Detect which cell encompasses the target text, then output its [x, y] center coordinate. 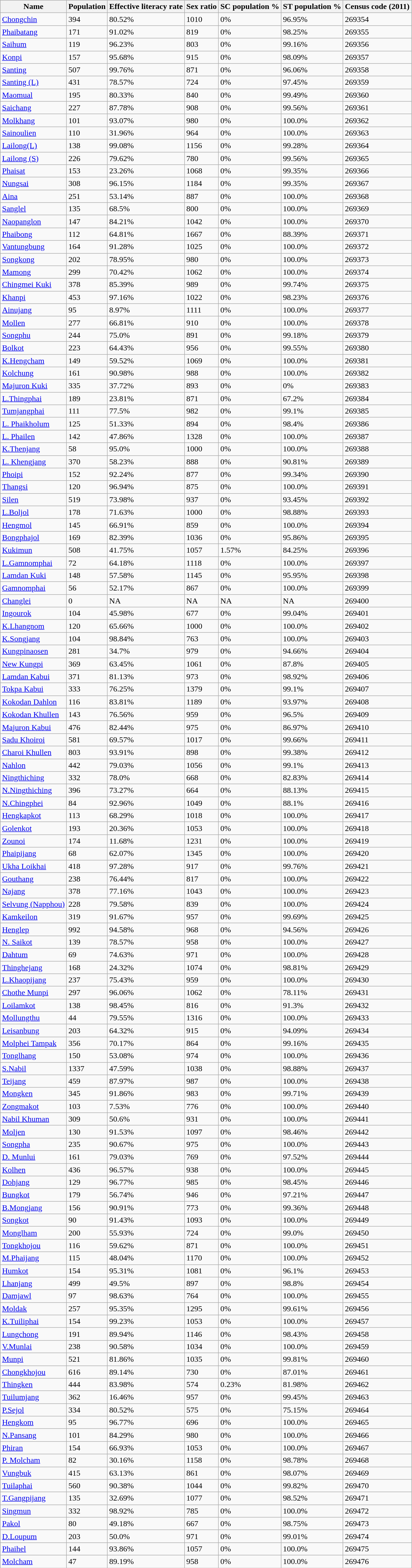
269420 [377, 854]
269379 [377, 335]
956 [202, 348]
Phaibatang [34, 32]
269354 [377, 19]
64.43% [146, 348]
83.98% [146, 1385]
Sainoulien [34, 133]
Bongphajol [34, 537]
M.Phaijang [34, 1258]
Mollen [34, 323]
99.08% [146, 145]
Chongchin [34, 19]
98.8% [312, 1283]
269435 [377, 1043]
780 [202, 158]
89.94% [146, 1334]
Phaisat [34, 171]
269460 [377, 1359]
85.39% [146, 285]
37.72% [146, 386]
269393 [377, 512]
113 [87, 816]
84.29% [146, 1435]
152 [87, 474]
1022 [202, 297]
44 [87, 1018]
71.63% [146, 512]
269449 [377, 1220]
Songkot [34, 1220]
269378 [377, 323]
99.45% [312, 1397]
269366 [377, 171]
69 [87, 955]
269364 [377, 145]
Charoi Khullen [34, 752]
974 [202, 1056]
97 [87, 1296]
83.81% [146, 702]
444 [87, 1385]
Lailong(L) [34, 145]
0 [87, 601]
64.81% [146, 234]
Moldak [34, 1309]
269387 [377, 436]
1156 [202, 145]
Name [34, 7]
237 [87, 980]
985 [202, 1182]
1345 [202, 854]
66.81% [146, 323]
730 [202, 1372]
1018 [202, 816]
333 [87, 689]
89.14% [146, 1372]
90.38% [146, 1486]
P. Molcham [34, 1460]
Mollungthu [34, 1018]
81.86% [146, 1359]
202 [87, 259]
269475 [377, 1549]
269468 [377, 1460]
979 [202, 651]
269368 [377, 196]
99.34% [312, 474]
269453 [377, 1271]
Effective literacy rate [146, 7]
453 [87, 297]
1049 [202, 803]
989 [202, 285]
269474 [377, 1536]
269408 [377, 702]
Molphei Tampak [34, 1043]
179 [87, 1195]
370 [87, 462]
1010 [202, 19]
Dohjang [34, 1182]
51.33% [146, 424]
983 [202, 1094]
93.07% [146, 120]
24.32% [146, 968]
269448 [377, 1208]
95.0% [146, 449]
937 [202, 500]
817 [202, 879]
69.57% [146, 740]
62.07% [146, 854]
Monglham [34, 1233]
70.42% [146, 272]
507 [87, 70]
Bolkot [34, 348]
59.52% [146, 360]
269356 [377, 45]
7.53% [146, 1106]
96.23% [146, 45]
Saichang [34, 108]
269381 [377, 360]
269371 [377, 234]
269395 [377, 537]
97.52% [312, 1157]
96.94% [146, 487]
1667 [202, 234]
269450 [377, 1233]
Phiran [34, 1448]
80.33% [146, 95]
431 [87, 82]
269386 [377, 424]
79.62% [146, 158]
269471 [377, 1498]
269467 [377, 1448]
Kokodan Khullen [34, 714]
91.86% [146, 1094]
Hengkom [34, 1423]
269454 [377, 1283]
1034 [202, 1346]
64.32% [146, 1031]
Lamdan Kabui [34, 677]
90.67% [146, 1144]
227 [87, 108]
877 [202, 474]
269399 [377, 588]
269431 [377, 993]
764 [202, 1296]
269424 [377, 904]
269473 [377, 1523]
Najang [34, 891]
L. Phaikholum [34, 424]
319 [87, 917]
Mamong [34, 272]
499 [87, 1283]
84 [87, 803]
Hengkapkot [34, 816]
269445 [377, 1169]
988 [202, 373]
269411 [377, 740]
82.39% [146, 537]
L.Gamnomphai [34, 563]
Lhanjang [34, 1283]
93.45% [312, 500]
N. Saikot [34, 942]
65.66% [146, 626]
56 [87, 588]
94.56% [312, 929]
277 [87, 323]
77.16% [146, 891]
Majuron Kabui [34, 727]
66.91% [146, 525]
269369 [377, 209]
459 [87, 1081]
269406 [377, 677]
Thangsi [34, 487]
575 [202, 1410]
82.83% [312, 778]
23.26% [146, 171]
149 [87, 360]
257 [87, 1309]
269389 [377, 462]
87.01% [312, 1372]
269418 [377, 828]
334 [87, 1410]
130 [87, 1132]
82 [87, 1460]
269391 [377, 487]
195 [87, 95]
Zongmakot [34, 1106]
891 [202, 335]
816 [202, 1005]
K.Lhangnom [34, 626]
1025 [202, 247]
Chongkhojou [34, 1372]
269405 [377, 664]
N.Pansang [34, 1435]
269458 [377, 1334]
84.21% [146, 222]
Phaibong [34, 234]
269427 [377, 942]
N.Chingphei [34, 803]
Konpi [34, 57]
269383 [377, 386]
D.Loupum [34, 1536]
297 [87, 993]
269419 [377, 841]
93.97% [312, 702]
95.95% [312, 576]
125 [87, 424]
664 [202, 790]
Tokpa Kabui [34, 689]
964 [202, 133]
908 [202, 108]
96.95% [312, 19]
887 [202, 196]
396 [87, 790]
76.25% [146, 689]
269476 [377, 1561]
98.81% [312, 968]
299 [87, 272]
973 [202, 677]
178 [87, 512]
68 [87, 854]
269380 [377, 348]
80 [87, 1523]
Sex ratio [202, 7]
Naopanglon [34, 222]
Thingken [34, 1385]
11.68% [146, 841]
269447 [377, 1195]
Phaihel [34, 1549]
394 [87, 19]
1093 [202, 1220]
168 [87, 968]
56.74% [146, 1195]
110 [87, 133]
436 [87, 1169]
Vungbuk [34, 1473]
Mongken [34, 1094]
418 [87, 866]
269407 [377, 689]
New Kungpi [34, 664]
98.46% [312, 1132]
97.45% [312, 82]
Population [87, 7]
189 [87, 399]
1068 [202, 171]
70.17% [146, 1043]
982 [202, 411]
57.58% [146, 576]
96.15% [146, 184]
616 [87, 1372]
371 [87, 677]
98.75% [312, 1523]
269388 [377, 449]
47.59% [146, 1068]
269398 [377, 576]
98.52% [312, 1498]
667 [202, 1523]
1074 [202, 968]
88.13% [312, 790]
269456 [377, 1309]
1111 [202, 310]
Phaipijang [34, 854]
98.43% [312, 1334]
97.28% [146, 866]
269440 [377, 1106]
251 [87, 196]
269434 [377, 1031]
769 [202, 1157]
79.55% [146, 1018]
269437 [377, 1068]
Tumjangphai [34, 411]
98.07% [312, 1473]
S.Nabil [34, 1068]
269403 [377, 639]
269461 [377, 1372]
63.45% [146, 664]
91.28% [146, 247]
269412 [377, 752]
269373 [377, 259]
938 [202, 1169]
72 [87, 563]
84.25% [312, 550]
93.86% [146, 1549]
75.43% [146, 980]
785 [202, 1511]
269416 [377, 803]
90.91% [146, 1208]
269463 [377, 1397]
269439 [377, 1094]
269426 [377, 929]
560 [87, 1486]
94.66% [312, 651]
269415 [377, 790]
800 [202, 209]
269392 [377, 500]
98.25% [312, 32]
164 [87, 247]
87.8% [312, 664]
269362 [377, 120]
94.09% [312, 1031]
269452 [377, 1258]
143 [87, 714]
269402 [377, 626]
235 [87, 1144]
269457 [377, 1321]
Kokodan Dahlon [34, 702]
Ingourok [34, 613]
269422 [377, 879]
992 [87, 929]
1170 [202, 1258]
88.1% [312, 803]
50.0% [146, 1536]
269444 [377, 1157]
Tonglhang [34, 1056]
91.02% [146, 32]
81.98% [312, 1385]
142 [87, 436]
1077 [202, 1498]
269425 [377, 917]
52.17% [146, 588]
P.Sejol [34, 1410]
269472 [377, 1511]
81.13% [146, 677]
519 [87, 500]
148 [87, 576]
92.96% [146, 803]
76.56% [146, 714]
1316 [202, 1018]
66.93% [146, 1448]
Molkhang [34, 120]
8.97% [146, 310]
K.Tuiliphai [34, 1321]
Kukimun [34, 550]
47.86% [146, 436]
1189 [202, 702]
581 [87, 740]
75.15% [312, 1410]
269465 [377, 1423]
Santing [34, 70]
1038 [202, 1068]
Loilamkot [34, 1005]
82.44% [146, 727]
Sadu Khoiroi [34, 740]
508 [87, 550]
269377 [377, 310]
99.04% [312, 613]
90.58% [146, 1346]
1061 [202, 664]
269413 [377, 765]
269390 [377, 474]
Moljen [34, 1132]
269436 [377, 1056]
269404 [377, 651]
99.28% [312, 145]
Songkong [34, 259]
78.95% [146, 259]
90.98% [146, 373]
668 [202, 778]
Gamnomphai [34, 588]
269410 [377, 727]
K.Thenjang [34, 449]
193 [87, 828]
L. Phailen [34, 436]
Damjawl [34, 1296]
Ningthiching [34, 778]
Sanglel [34, 209]
99.01% [312, 1536]
269446 [377, 1182]
269469 [377, 1473]
Songpha [34, 1144]
Thinghejang [34, 968]
Munpi [34, 1359]
Aina [34, 196]
269394 [377, 525]
30.16% [146, 1460]
58.23% [146, 462]
269466 [377, 1435]
Silen [34, 500]
Changlei [34, 601]
Selvung (Napphou) [34, 904]
269409 [377, 714]
1337 [87, 1068]
Zounoi [34, 841]
931 [202, 1119]
269432 [377, 1005]
97.21% [312, 1195]
309 [87, 1119]
269374 [377, 272]
99.71% [312, 1094]
145 [87, 525]
335 [87, 386]
226 [87, 158]
169 [87, 537]
281 [87, 651]
99.81% [312, 1359]
111 [87, 411]
95.31% [146, 1271]
269396 [377, 550]
99.36% [312, 1208]
269401 [377, 613]
773 [202, 1208]
Henglep [34, 929]
Census code (2011) [377, 7]
269397 [377, 563]
Phoipi [34, 474]
Humkot [34, 1271]
99.23% [146, 1321]
153 [87, 171]
894 [202, 424]
1069 [202, 360]
99.49% [312, 95]
75.0% [146, 335]
269361 [377, 108]
95.86% [312, 537]
269455 [377, 1296]
90.81% [312, 462]
L.Khaopijang [34, 980]
1036 [202, 537]
1017 [202, 740]
897 [202, 1283]
269359 [377, 82]
269363 [377, 133]
96.5% [312, 714]
763 [202, 639]
V.Munlai [34, 1346]
91.43% [146, 1220]
308 [87, 184]
859 [202, 525]
74.63% [146, 955]
88.39% [312, 234]
73.98% [146, 500]
893 [202, 386]
819 [202, 32]
1184 [202, 184]
B.Mongjang [34, 1208]
20.36% [146, 828]
Chothe Munpi [34, 993]
98.63% [146, 1296]
129 [87, 1182]
898 [202, 752]
Maomual [34, 95]
79.58% [146, 904]
Tongkhojou [34, 1245]
91.3% [312, 1005]
Bungkot [34, 1195]
Ukha Loikhai [34, 866]
53.14% [146, 196]
99.0% [312, 1233]
Tuilumjang [34, 1397]
Majuron Kuki [34, 386]
776 [202, 1106]
269360 [377, 95]
Dahtum [34, 955]
1044 [202, 1486]
1146 [202, 1334]
139 [87, 942]
58 [87, 449]
99.18% [312, 335]
269385 [377, 411]
Lungchong [34, 1334]
Ainujang [34, 310]
94.58% [146, 929]
96.57% [146, 1169]
96.1% [312, 1271]
223 [87, 348]
1231 [202, 841]
244 [87, 335]
696 [202, 1423]
1145 [202, 576]
45.98% [146, 613]
677 [202, 613]
23.81% [146, 399]
91.67% [146, 917]
521 [87, 1359]
946 [202, 1195]
SC population % [250, 7]
269423 [377, 891]
362 [87, 1397]
269384 [377, 399]
K.Hengcham [34, 360]
K.Songjang [34, 639]
T.Gangpijang [34, 1498]
50.6% [146, 1119]
269428 [377, 955]
D. Munlui [34, 1157]
31.96% [146, 133]
Gouthang [34, 879]
Nahlon [34, 765]
97.16% [146, 297]
1158 [202, 1460]
90 [87, 1220]
Teijang [34, 1081]
147 [87, 222]
77.5% [146, 411]
Lailong (S) [34, 158]
269400 [377, 601]
1379 [202, 689]
269367 [377, 184]
415 [87, 1473]
47 [87, 1561]
112 [87, 234]
68.29% [146, 816]
48.04% [146, 1258]
269421 [377, 866]
55.93% [146, 1233]
Kamkeilon [34, 917]
0.23% [250, 1385]
87.97% [146, 1081]
99.82% [312, 1486]
269357 [377, 57]
Golenkot [34, 828]
Chingmei Kuki [34, 285]
16.46% [146, 1397]
99.66% [312, 740]
867 [202, 588]
99.69% [312, 917]
Vantungbung [34, 247]
98.4% [312, 424]
119 [87, 45]
228 [87, 904]
Khanpi [34, 297]
864 [202, 1043]
Singmun [34, 1511]
98.09% [312, 57]
Lamdan Kuki [34, 576]
269365 [377, 158]
98.23% [312, 297]
86.97% [312, 727]
269370 [377, 222]
917 [202, 866]
Leisanbung [34, 1031]
269433 [377, 1018]
103 [87, 1106]
269414 [377, 778]
200 [87, 1233]
191 [87, 1334]
Tuilaphai [34, 1486]
Molcham [34, 1561]
356 [87, 1043]
Nungsai [34, 184]
171 [87, 32]
Kungpinaosen [34, 651]
Pakol [34, 1523]
Santing (L) [34, 82]
1295 [202, 1309]
156 [87, 1208]
910 [202, 323]
63.13% [146, 1473]
1056 [202, 765]
269355 [377, 32]
73.27% [146, 790]
92.24% [146, 474]
839 [202, 904]
1097 [202, 1132]
ST population % [312, 7]
1042 [202, 222]
Kolhen [34, 1169]
269429 [377, 968]
968 [202, 929]
Saihum [34, 45]
Hengmol [34, 525]
91.53% [146, 1132]
32.69% [146, 1498]
68.5% [146, 209]
49.18% [146, 1523]
78.11% [312, 993]
269441 [377, 1119]
1035 [202, 1359]
59.62% [146, 1245]
875 [202, 487]
78.0% [146, 778]
269438 [377, 1081]
87.78% [146, 108]
115 [87, 1258]
157 [87, 57]
L.Thingphai [34, 399]
Kolchung [34, 373]
269417 [377, 816]
98.78% [312, 1460]
64.18% [146, 563]
1.57% [250, 550]
49.5% [146, 1283]
269382 [377, 373]
574 [202, 1385]
150 [87, 1056]
1043 [202, 891]
Songphu [34, 335]
95.35% [146, 1309]
840 [202, 95]
N.Ningthiching [34, 790]
345 [87, 1094]
L. Khengjang [34, 462]
269462 [377, 1385]
99.74% [312, 285]
41.75% [146, 550]
98.84% [146, 639]
144 [87, 1549]
93.91% [146, 752]
174 [87, 841]
369 [87, 664]
89.19% [146, 1561]
888 [202, 462]
99.55% [312, 348]
987 [202, 1081]
53.08% [146, 1056]
476 [87, 727]
442 [87, 765]
76.44% [146, 879]
95.68% [146, 57]
99.61% [312, 1309]
269442 [377, 1132]
Nabil Khuman [34, 1119]
269464 [377, 1410]
1328 [202, 436]
L.Boljol [34, 512]
269358 [377, 70]
1081 [202, 1271]
269443 [377, 1144]
269451 [377, 1245]
1118 [202, 563]
861 [202, 1473]
269376 [377, 297]
34.7% [146, 651]
269372 [377, 247]
99.38% [312, 752]
67.2% [312, 399]
269459 [377, 1346]
269430 [377, 980]
269375 [377, 285]
269470 [377, 1486]
